Find where the given text appears and provide that cell's center as (X, Y) coordinate. 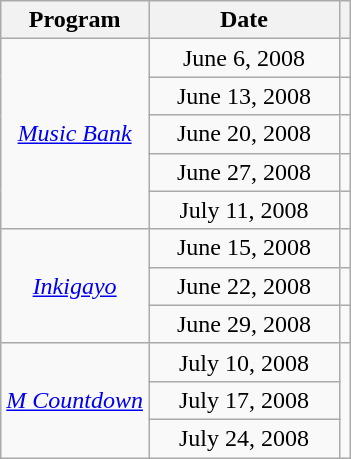
June 6, 2008 (244, 58)
Inkigayo (75, 286)
July 11, 2008 (244, 210)
Music Bank (75, 134)
June 13, 2008 (244, 96)
July 10, 2008 (244, 362)
June 15, 2008 (244, 248)
Date (244, 20)
June 22, 2008 (244, 286)
June 29, 2008 (244, 324)
July 17, 2008 (244, 400)
July 24, 2008 (244, 438)
June 27, 2008 (244, 172)
M Countdown (75, 400)
June 20, 2008 (244, 134)
Program (75, 20)
